Pinpoint the cell where the given text exists, returning its (X, Y) midpoint coordinate. 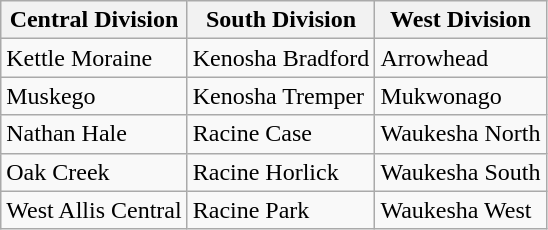
Racine Horlick (281, 172)
Waukesha West (460, 210)
Central Division (94, 20)
Oak Creek (94, 172)
West Division (460, 20)
Racine Case (281, 134)
Nathan Hale (94, 134)
South Division (281, 20)
Waukesha South (460, 172)
Kenosha Tremper (281, 96)
West Allis Central (94, 210)
Kenosha Bradford (281, 58)
Muskego (94, 96)
Mukwonago (460, 96)
Kettle Moraine (94, 58)
Waukesha North (460, 134)
Arrowhead (460, 58)
Racine Park (281, 210)
